Detect which cell encompasses the target text, then output its [X, Y] center coordinate. 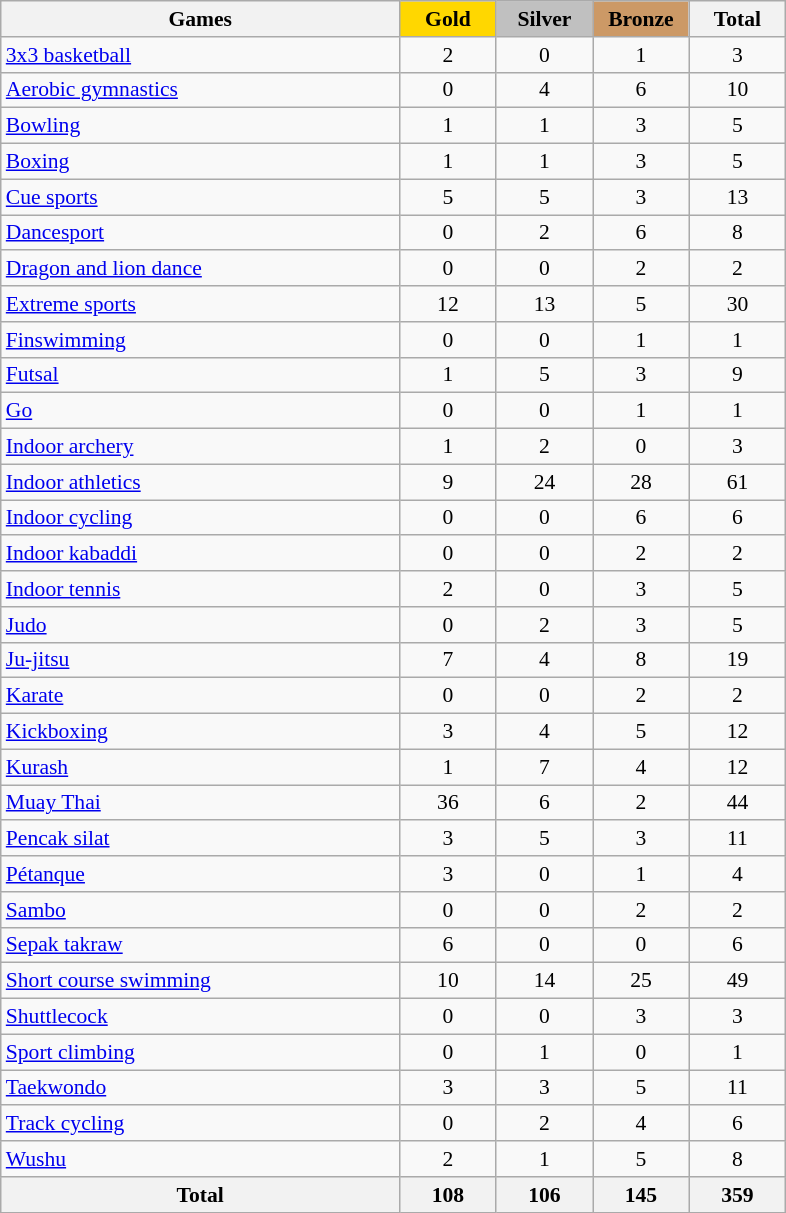
14 [544, 981]
Indoor tennis [200, 589]
Go [200, 411]
145 [642, 1194]
108 [448, 1194]
19 [738, 660]
25 [642, 981]
Short course swimming [200, 981]
Ju-jitsu [200, 660]
49 [738, 981]
359 [738, 1194]
Sport climbing [200, 1052]
Indoor athletics [200, 482]
Shuttlecock [200, 1016]
44 [738, 802]
Kurash [200, 767]
61 [738, 482]
Pencak silat [200, 838]
Indoor cycling [200, 518]
Aerobic gymnastics [200, 90]
Indoor kabaddi [200, 553]
Bronze [642, 19]
Judo [200, 624]
Indoor archery [200, 446]
28 [642, 482]
24 [544, 482]
36 [448, 802]
3x3 basketball [200, 54]
Track cycling [200, 1123]
Muay Thai [200, 802]
Wushu [200, 1159]
Boxing [200, 161]
30 [738, 304]
Dancesport [200, 232]
Gold [448, 19]
Silver [544, 19]
Extreme sports [200, 304]
Futsal [200, 375]
106 [544, 1194]
Kickboxing [200, 731]
Sambo [200, 909]
Karate [200, 696]
Pétanque [200, 874]
Sepak takraw [200, 945]
Dragon and lion dance [200, 268]
Finswimming [200, 339]
Taekwondo [200, 1088]
Cue sports [200, 197]
Bowling [200, 126]
Games [200, 19]
